From the cell containing the given text, extract its center point as (x, y) coordinate. 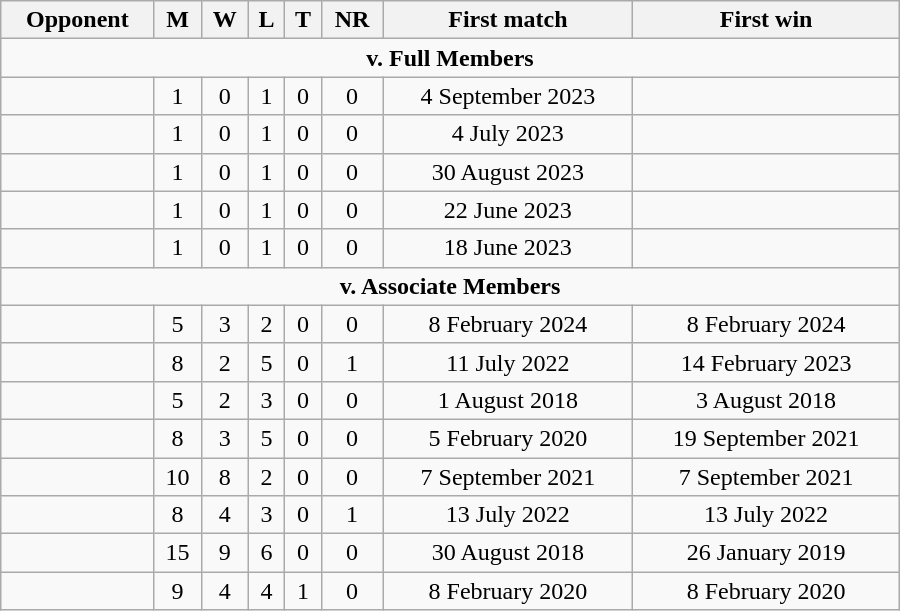
11 July 2022 (508, 362)
4 September 2023 (508, 96)
1 August 2018 (508, 400)
22 June 2023 (508, 210)
5 February 2020 (508, 438)
T (303, 20)
30 August 2018 (508, 553)
14 February 2023 (766, 362)
10 (178, 477)
v. Full Members (450, 58)
6 (266, 553)
4 July 2023 (508, 134)
3 August 2018 (766, 400)
First match (508, 20)
18 June 2023 (508, 248)
Opponent (78, 20)
v. Associate Members (450, 286)
15 (178, 553)
W (224, 20)
L (266, 20)
NR (352, 20)
M (178, 20)
30 August 2023 (508, 172)
26 January 2019 (766, 553)
First win (766, 20)
19 September 2021 (766, 438)
